Output the [X, Y] coordinate of the center of the cell containing the given text.  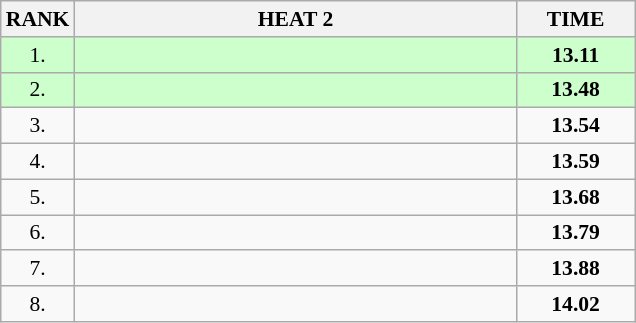
13.59 [576, 162]
4. [38, 162]
13.11 [576, 55]
3. [38, 126]
14.02 [576, 304]
1. [38, 55]
7. [38, 269]
TIME [576, 19]
2. [38, 90]
13.48 [576, 90]
HEAT 2 [295, 19]
8. [38, 304]
13.88 [576, 269]
5. [38, 197]
13.68 [576, 197]
6. [38, 233]
RANK [38, 19]
13.54 [576, 126]
13.79 [576, 233]
